Detect which cell encompasses the target text, then output its [x, y] center coordinate. 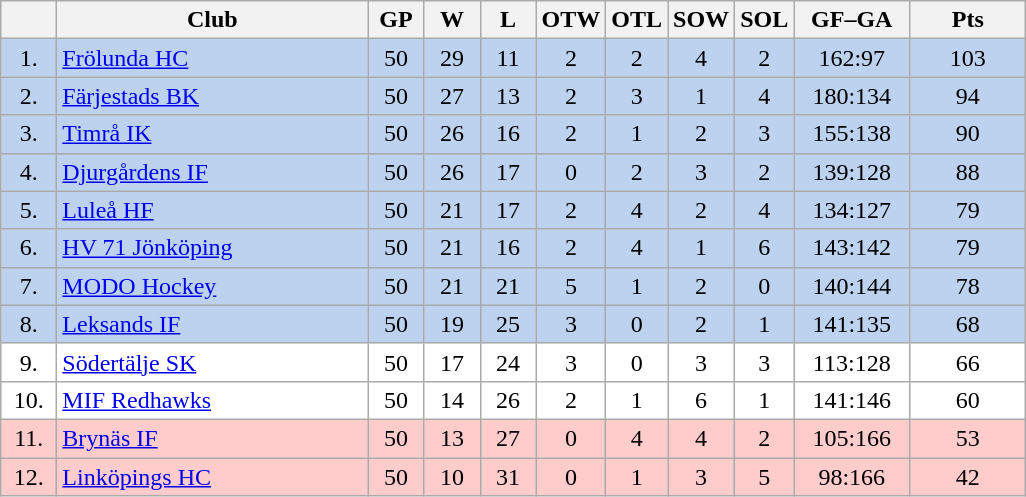
143:142 [852, 248]
11. [29, 438]
6. [29, 248]
9. [29, 362]
SOW [702, 20]
141:135 [852, 324]
105:166 [852, 438]
Brynäs IF [212, 438]
GF–GA [852, 20]
11 [508, 58]
4. [29, 172]
Södertälje SK [212, 362]
162:97 [852, 58]
SOL [764, 20]
MIF Redhawks [212, 400]
W [452, 20]
HV 71 Jönköping [212, 248]
98:166 [852, 477]
L [508, 20]
139:128 [852, 172]
2. [29, 96]
MODO Hockey [212, 286]
141:146 [852, 400]
Luleå HF [212, 210]
103 [968, 58]
1. [29, 58]
25 [508, 324]
140:144 [852, 286]
31 [508, 477]
Djurgårdens IF [212, 172]
19 [452, 324]
5. [29, 210]
8. [29, 324]
7. [29, 286]
OTL [637, 20]
10 [452, 477]
12. [29, 477]
OTW [571, 20]
180:134 [852, 96]
113:128 [852, 362]
Club [212, 20]
60 [968, 400]
Linköpings HC [212, 477]
GP [396, 20]
14 [452, 400]
Pts [968, 20]
29 [452, 58]
Frölunda HC [212, 58]
53 [968, 438]
Leksands IF [212, 324]
94 [968, 96]
42 [968, 477]
155:138 [852, 134]
134:127 [852, 210]
88 [968, 172]
78 [968, 286]
68 [968, 324]
Färjestads BK [212, 96]
24 [508, 362]
10. [29, 400]
3. [29, 134]
90 [968, 134]
Timrå IK [212, 134]
66 [968, 362]
